Determine the [X, Y] coordinate at the center of the cell enclosing the given text.  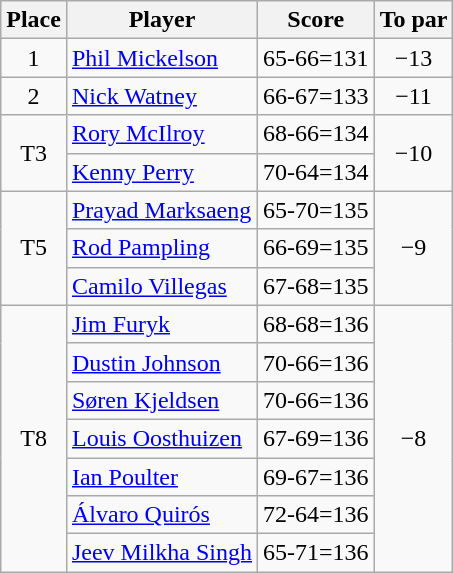
Camilo Villegas [162, 286]
70-64=134 [316, 172]
Player [162, 20]
To par [414, 20]
T8 [34, 438]
Rory McIlroy [162, 134]
Prayad Marksaeng [162, 210]
67-68=135 [316, 286]
65-66=131 [316, 58]
Score [316, 20]
Place [34, 20]
T5 [34, 248]
65-71=136 [316, 553]
Louis Oosthuizen [162, 438]
Søren Kjeldsen [162, 400]
69-67=136 [316, 477]
1 [34, 58]
−11 [414, 96]
−9 [414, 248]
2 [34, 96]
68-68=136 [316, 324]
68-66=134 [316, 134]
Dustin Johnson [162, 362]
Ian Poulter [162, 477]
−10 [414, 153]
T3 [34, 153]
72-64=136 [316, 515]
−8 [414, 438]
Jeev Milkha Singh [162, 553]
Kenny Perry [162, 172]
65-70=135 [316, 210]
Álvaro Quirós [162, 515]
Rod Pampling [162, 248]
Nick Watney [162, 96]
Jim Furyk [162, 324]
66-69=135 [316, 248]
−13 [414, 58]
Phil Mickelson [162, 58]
67-69=136 [316, 438]
66-67=133 [316, 96]
